Pinpoint the cell where the given text exists, returning its (X, Y) midpoint coordinate. 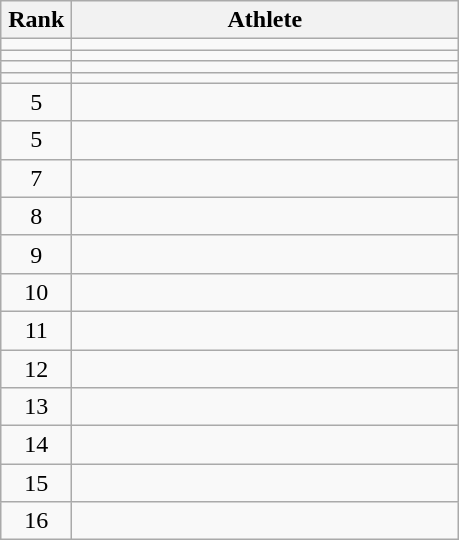
12 (36, 369)
11 (36, 330)
13 (36, 407)
14 (36, 445)
8 (36, 216)
7 (36, 178)
15 (36, 483)
9 (36, 254)
16 (36, 521)
Rank (36, 20)
Athlete (265, 20)
10 (36, 292)
